Search for the cell housing the specified text and yield its (X, Y) center coordinate. 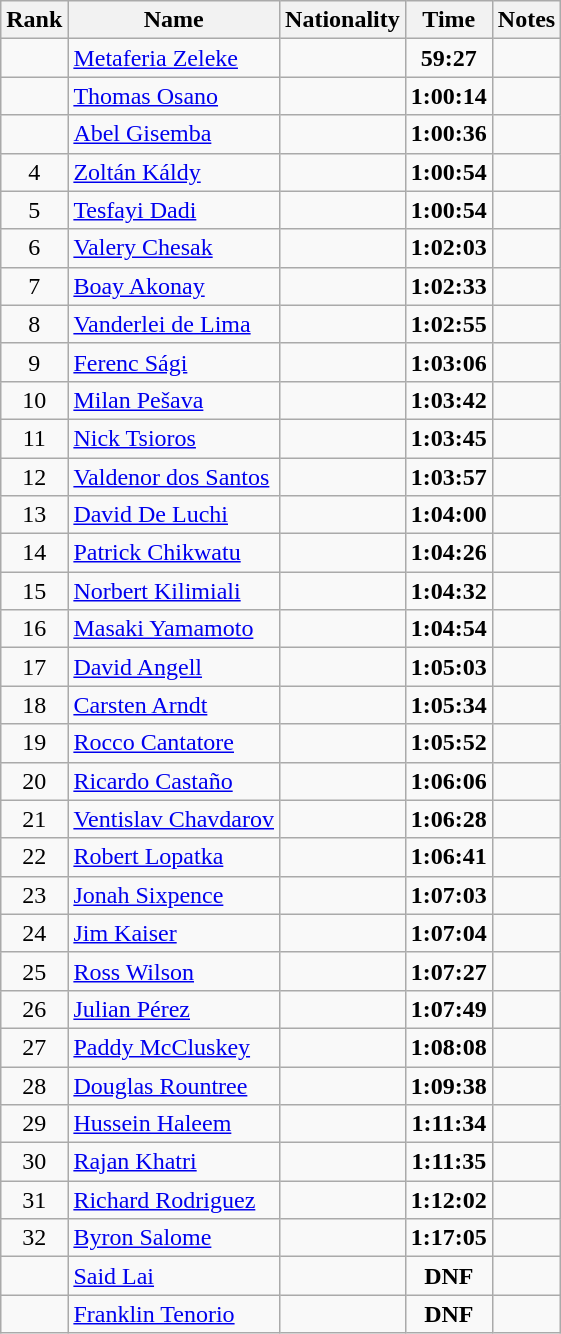
11 (34, 438)
1:03:45 (448, 438)
Patrick Chikwatu (174, 553)
Said Lai (174, 1276)
Byron Salome (174, 1238)
Ross Wilson (174, 971)
1:09:38 (448, 1085)
Nationality (343, 20)
1:05:34 (448, 705)
1:04:32 (448, 591)
21 (34, 819)
1:03:42 (448, 400)
Rajan Khatri (174, 1162)
1:06:28 (448, 819)
Rocco Cantatore (174, 743)
7 (34, 286)
Abel Gisemba (174, 134)
1:07:03 (448, 895)
25 (34, 971)
Hussein Haleem (174, 1124)
Notes (526, 20)
13 (34, 515)
Time (448, 20)
26 (34, 1009)
18 (34, 705)
9 (34, 362)
16 (34, 629)
27 (34, 1047)
Jim Kaiser (174, 933)
15 (34, 591)
10 (34, 400)
Milan Pešava (174, 400)
Carsten Arndt (174, 705)
Franklin Tenorio (174, 1314)
1:04:00 (448, 515)
1:02:03 (448, 248)
30 (34, 1162)
28 (34, 1085)
Paddy McCluskey (174, 1047)
Norbert Kilimiali (174, 591)
Metaferia Zeleke (174, 58)
Valery Chesak (174, 248)
1:12:02 (448, 1200)
1:03:06 (448, 362)
1:04:26 (448, 553)
1:00:36 (448, 134)
Douglas Rountree (174, 1085)
David Angell (174, 667)
Boay Akonay (174, 286)
1:06:41 (448, 857)
David De Luchi (174, 515)
Zoltán Káldy (174, 172)
Ferenc Sági (174, 362)
1:17:05 (448, 1238)
Ricardo Castaño (174, 781)
Rank (34, 20)
1:05:03 (448, 667)
1:11:35 (448, 1162)
12 (34, 477)
31 (34, 1200)
23 (34, 895)
Ventislav Chavdarov (174, 819)
22 (34, 857)
14 (34, 553)
1:02:55 (448, 324)
1:00:14 (448, 96)
32 (34, 1238)
20 (34, 781)
Valdenor dos Santos (174, 477)
1:03:57 (448, 477)
19 (34, 743)
59:27 (448, 58)
29 (34, 1124)
1:02:33 (448, 286)
Robert Lopatka (174, 857)
17 (34, 667)
1:11:34 (448, 1124)
Vanderlei de Lima (174, 324)
1:07:27 (448, 971)
1:07:49 (448, 1009)
4 (34, 172)
6 (34, 248)
Jonah Sixpence (174, 895)
1:04:54 (448, 629)
1:06:06 (448, 781)
1:08:08 (448, 1047)
Richard Rodriguez (174, 1200)
Nick Tsioros (174, 438)
1:05:52 (448, 743)
Tesfayi Dadi (174, 210)
Name (174, 20)
Thomas Osano (174, 96)
8 (34, 324)
Masaki Yamamoto (174, 629)
Julian Pérez (174, 1009)
1:07:04 (448, 933)
24 (34, 933)
5 (34, 210)
